For the text-containing cell, return its midpoint in (X, Y) coordinate format. 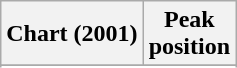
Peakposition (189, 34)
Chart (2001) (72, 34)
